Return [x, y] of the center of cell containing provided text 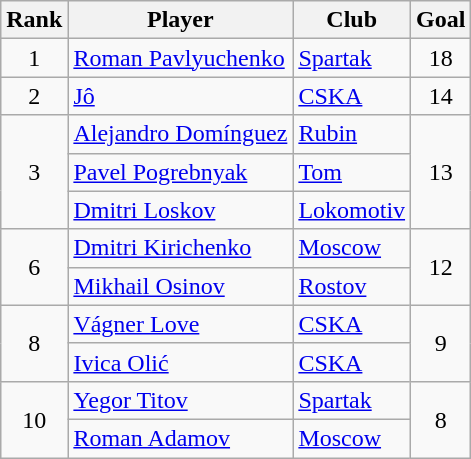
Mikhail Osinov [180, 286]
Ivica Olić [180, 362]
Rubin [352, 134]
Rank [34, 20]
Dmitri Kirichenko [180, 248]
18 [441, 58]
14 [441, 96]
Dmitri Loskov [180, 210]
12 [441, 267]
3 [34, 172]
Jô [180, 96]
1 [34, 58]
Roman Pavlyuchenko [180, 58]
2 [34, 96]
Rostov [352, 286]
Alejandro Domínguez [180, 134]
Lokomotiv [352, 210]
Pavel Pogrebnyak [180, 172]
Vágner Love [180, 324]
10 [34, 419]
Goal [441, 20]
Tom [352, 172]
6 [34, 267]
Roman Adamov [180, 438]
9 [441, 343]
Player [180, 20]
Yegor Titov [180, 400]
13 [441, 172]
Club [352, 20]
